Capture the cell that displays the provided text and extract its (x, y) central coordinate. 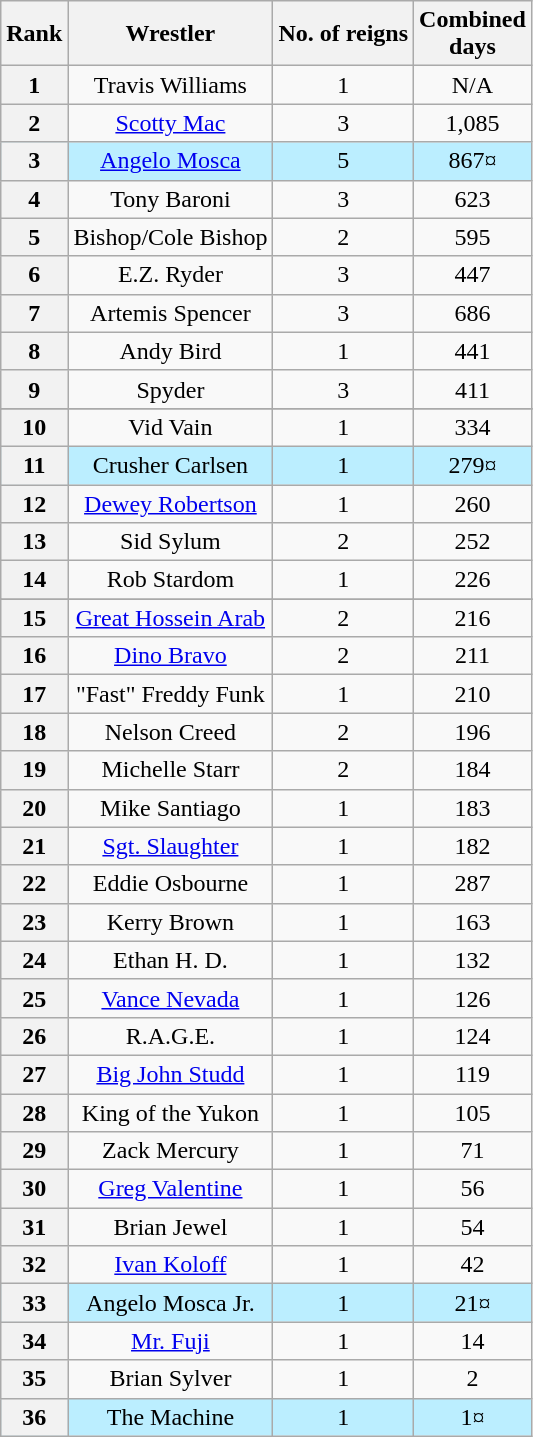
Big John Studd (170, 1074)
42 (473, 1265)
16 (34, 656)
6 (34, 275)
Rob Stardom (170, 580)
13 (34, 542)
Wrestler (170, 34)
Spyder (170, 389)
595 (473, 237)
Mr. Fuji (170, 1341)
N/A (473, 85)
Tony Baroni (170, 199)
184 (473, 770)
211 (473, 656)
"Fast" Freddy Funk (170, 694)
Brian Sylver (170, 1379)
71 (473, 1151)
183 (473, 808)
226 (473, 580)
441 (473, 351)
Ethan H. D. (170, 960)
623 (473, 199)
20 (34, 808)
Nelson Creed (170, 732)
252 (473, 542)
The Machine (170, 1417)
Michelle Starr (170, 770)
411 (473, 389)
12 (34, 503)
105 (473, 1113)
15 (34, 618)
Artemis Spencer (170, 313)
4 (34, 199)
447 (473, 275)
56 (473, 1189)
29 (34, 1151)
No. of reigns (344, 34)
17 (34, 694)
279¤ (473, 465)
R.A.G.E. (170, 1036)
Dewey Robertson (170, 503)
Greg Valentine (170, 1189)
33 (34, 1303)
260 (473, 503)
Crusher Carlsen (170, 465)
54 (473, 1227)
27 (34, 1074)
334 (473, 427)
25 (34, 998)
E.Z. Ryder (170, 275)
Angelo Mosca Jr. (170, 1303)
132 (473, 960)
Andy Bird (170, 351)
Angelo Mosca (170, 161)
Combineddays (473, 34)
Mike Santiago (170, 808)
1,085 (473, 123)
182 (473, 846)
7 (34, 313)
11 (34, 465)
867¤ (473, 161)
Zack Mercury (170, 1151)
287 (473, 884)
10 (34, 427)
Sid Sylum (170, 542)
124 (473, 1036)
Vance Nevada (170, 998)
119 (473, 1074)
36 (34, 1417)
26 (34, 1036)
210 (473, 694)
18 (34, 732)
21¤ (473, 1303)
216 (473, 618)
Vid Vain (170, 427)
9 (34, 389)
King of the Yukon (170, 1113)
Rank (34, 34)
Travis Williams (170, 85)
21 (34, 846)
Dino Bravo (170, 656)
Scotty Mac (170, 123)
Brian Jewel (170, 1227)
Sgt. Slaughter (170, 846)
Bishop/Cole Bishop (170, 237)
34 (34, 1341)
19 (34, 770)
Kerry Brown (170, 922)
126 (473, 998)
35 (34, 1379)
1¤ (473, 1417)
30 (34, 1189)
196 (473, 732)
Ivan Koloff (170, 1265)
32 (34, 1265)
686 (473, 313)
31 (34, 1227)
Eddie Osbourne (170, 884)
163 (473, 922)
24 (34, 960)
8 (34, 351)
22 (34, 884)
23 (34, 922)
28 (34, 1113)
Great Hossein Arab (170, 618)
